Detect which cell encompasses the target text, then output its (x, y) center coordinate. 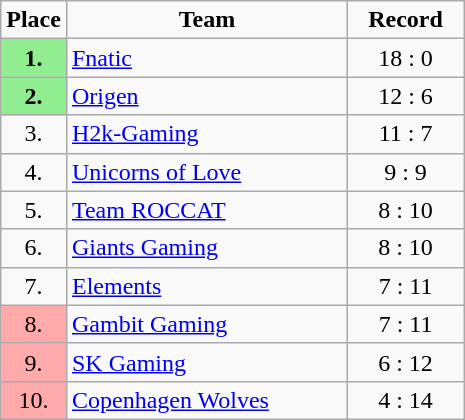
3. (34, 134)
12 : 6 (406, 96)
Elements (206, 286)
Giants Gaming (206, 248)
4. (34, 172)
9. (34, 362)
6. (34, 248)
Team ROCCAT (206, 210)
18 : 0 (406, 58)
Origen (206, 96)
Record (406, 20)
10. (34, 400)
Unicorns of Love (206, 172)
Team (206, 20)
11 : 7 (406, 134)
1. (34, 58)
9 : 9 (406, 172)
H2k-Gaming (206, 134)
7. (34, 286)
4 : 14 (406, 400)
Copenhagen Wolves (206, 400)
Gambit Gaming (206, 324)
5. (34, 210)
Fnatic (206, 58)
2. (34, 96)
6 : 12 (406, 362)
Place (34, 20)
8. (34, 324)
SK Gaming (206, 362)
